Pinpoint the cell where the given text exists, returning its (X, Y) midpoint coordinate. 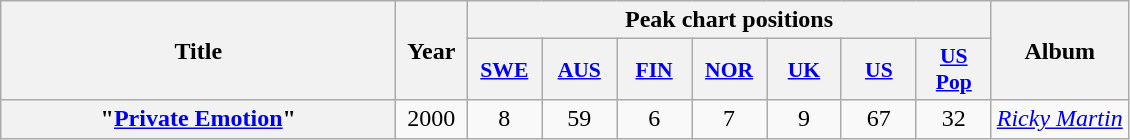
NOR (730, 70)
32 (954, 119)
Album (1060, 50)
9 (804, 119)
6 (654, 119)
SWE (504, 70)
US (878, 70)
8 (504, 119)
67 (878, 119)
"Private Emotion" (198, 119)
2000 (432, 119)
FIN (654, 70)
USPop (954, 70)
Peak chart positions (729, 20)
Ricky Martin (1060, 119)
Year (432, 50)
AUS (580, 70)
UK (804, 70)
59 (580, 119)
Title (198, 50)
7 (730, 119)
